Search for the cell housing the specified text and yield its [x, y] center coordinate. 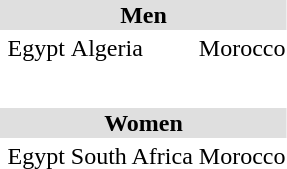
Women [144, 123]
Morocco [242, 48]
Algeria [132, 48]
Egypt [36, 48]
Men [144, 15]
